From the cell containing the given text, extract its center point as (X, Y) coordinate. 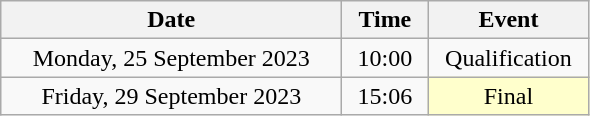
10:00 (385, 58)
Monday, 25 September 2023 (172, 58)
Qualification (508, 58)
Final (508, 96)
Date (172, 20)
Event (508, 20)
15:06 (385, 96)
Time (385, 20)
Friday, 29 September 2023 (172, 96)
